From the cell containing the given text, extract its center point as (x, y) coordinate. 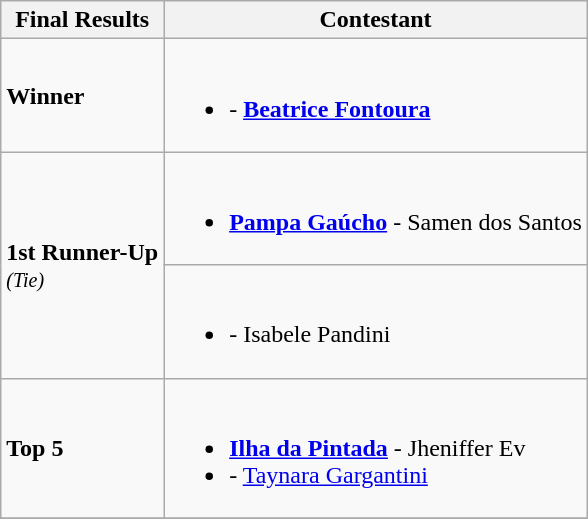
Final Results (82, 20)
1st Runner-Up(Tie) (82, 265)
Pampa Gaúcho - Samen dos Santos (376, 208)
Top 5 (82, 448)
- Isabele Pandini (376, 322)
- Beatrice Fontoura (376, 96)
Contestant (376, 20)
Winner (82, 96)
Ilha da Pintada - Jheniffer Ev - Taynara Gargantini (376, 448)
